Detect which cell encompasses the target text, then output its [X, Y] center coordinate. 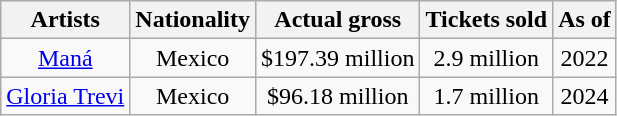
2.9 million [486, 58]
Tickets sold [486, 20]
Actual gross [338, 20]
Maná [66, 58]
Nationality [193, 20]
Gloria Trevi [66, 96]
2022 [585, 58]
1.7 million [486, 96]
Artists [66, 20]
2024 [585, 96]
$96.18 million [338, 96]
As of [585, 20]
$197.39 million [338, 58]
